Output the [x, y] coordinate of the center of the cell containing the given text.  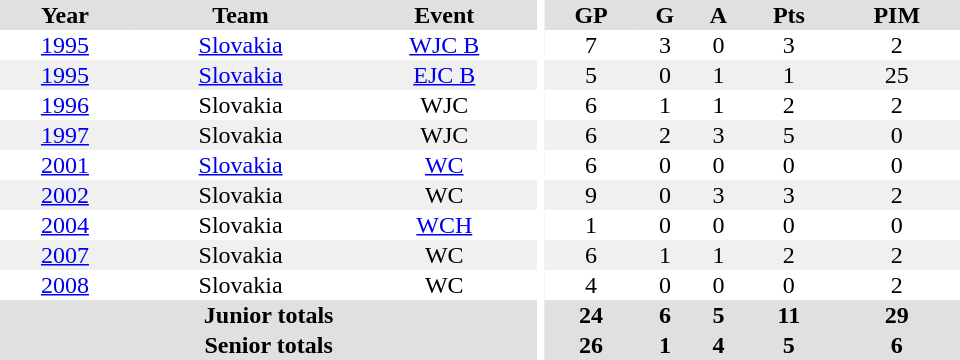
Team [241, 15]
24 [591, 315]
Junior totals [268, 315]
Senior totals [268, 345]
PIM [896, 15]
WCH [444, 225]
G [664, 15]
2007 [65, 255]
2004 [65, 225]
2001 [65, 165]
GP [591, 15]
9 [591, 195]
25 [896, 75]
A [719, 15]
Event [444, 15]
1997 [65, 135]
7 [591, 45]
Pts [788, 15]
1996 [65, 105]
EJC B [444, 75]
26 [591, 345]
29 [896, 315]
11 [788, 315]
Year [65, 15]
WJC B [444, 45]
2008 [65, 285]
2002 [65, 195]
